For the text-containing cell, return its midpoint in [X, Y] coordinate format. 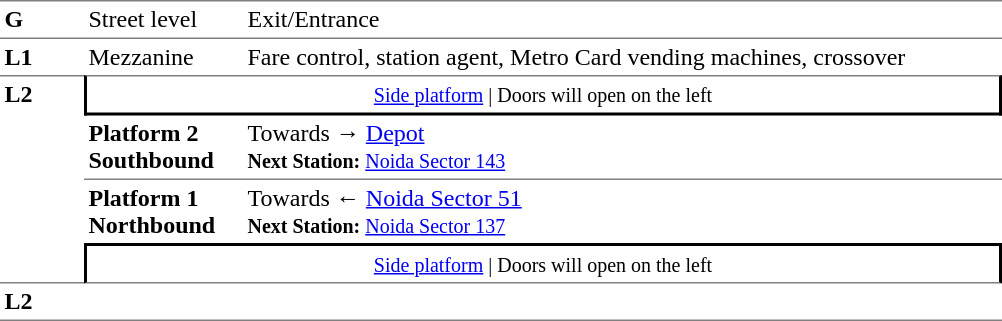
L2 [42, 179]
Platform 2Southbound [164, 148]
Towards ← Noida Sector 51Next Station: Noida Sector 137 [622, 212]
Mezzanine [164, 57]
G [42, 20]
Fare control, station agent, Metro Card vending machines, crossover [622, 57]
Exit/Entrance [622, 20]
Platform 1Northbound [164, 212]
Towards → DepotNext Station: Noida Sector 143 [622, 148]
Street level [164, 20]
L1 [42, 57]
